Search for the cell housing the specified text and yield its [x, y] center coordinate. 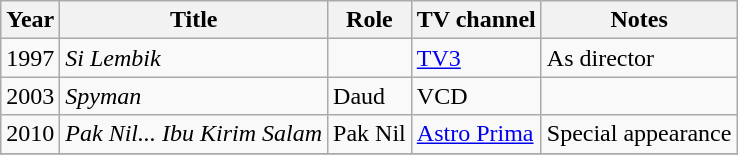
Special appearance [639, 134]
Role [370, 20]
2010 [30, 134]
Year [30, 20]
1997 [30, 58]
Si Lembik [194, 58]
VCD [476, 96]
Title [194, 20]
Notes [639, 20]
Daud [370, 96]
As director [639, 58]
Pak Nil... Ibu Kirim Salam [194, 134]
Pak Nil [370, 134]
Spyman [194, 96]
TV3 [476, 58]
TV channel [476, 20]
2003 [30, 96]
Astro Prima [476, 134]
